Search for the cell housing the specified text and yield its (X, Y) center coordinate. 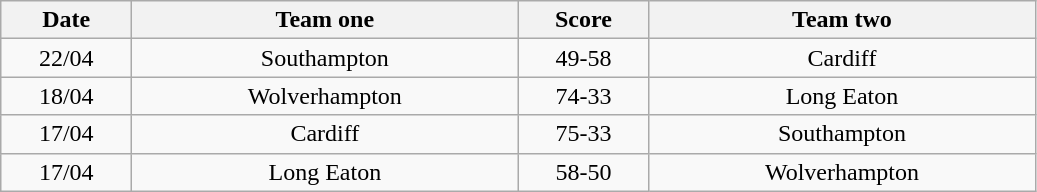
Score (584, 20)
49-58 (584, 58)
Team one (325, 20)
18/04 (66, 96)
Date (66, 20)
22/04 (66, 58)
75-33 (584, 134)
74-33 (584, 96)
Team two (842, 20)
58-50 (584, 172)
